Provide the [x, y] coordinate of the cell's center where the given text is located.  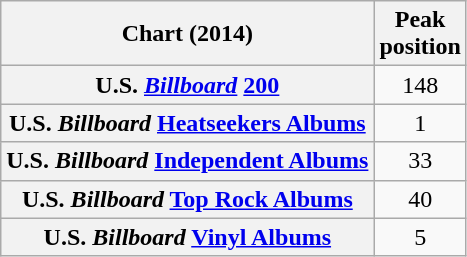
U.S. Billboard Independent Albums [188, 161]
U.S. Billboard Vinyl Albums [188, 237]
40 [420, 199]
Chart (2014) [188, 34]
5 [420, 237]
33 [420, 161]
Peakposition [420, 34]
U.S. Billboard 200 [188, 85]
U.S. Billboard Top Rock Albums [188, 199]
1 [420, 123]
U.S. Billboard Heatseekers Albums [188, 123]
148 [420, 85]
